Search for the cell housing the specified text and yield its [x, y] center coordinate. 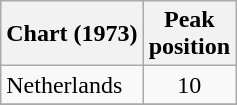
Chart (1973) [72, 34]
10 [189, 85]
Netherlands [72, 85]
Peakposition [189, 34]
